Provide the (X, Y) coordinate of the cell's center where the given text is located.  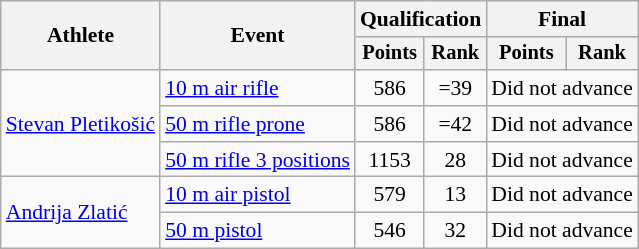
50 m pistol (258, 231)
579 (390, 195)
Final (562, 19)
32 (455, 231)
50 m rifle 3 positions (258, 160)
13 (455, 195)
=39 (455, 88)
Qualification (420, 19)
28 (455, 160)
Stevan Pletikošić (80, 124)
10 m air rifle (258, 88)
Andrija Zlatić (80, 212)
Event (258, 36)
=42 (455, 124)
546 (390, 231)
Athlete (80, 36)
1153 (390, 160)
50 m rifle prone (258, 124)
10 m air pistol (258, 195)
